Output the (X, Y) coordinate of the center of the cell containing the given text.  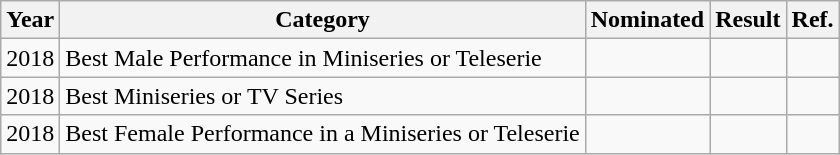
Ref. (812, 20)
Nominated (647, 20)
Result (748, 20)
Best Miniseries or TV Series (322, 96)
Best Male Performance in Miniseries or Teleserie (322, 58)
Category (322, 20)
Best Female Performance in a Miniseries or Teleserie (322, 134)
Year (30, 20)
